Search for the cell housing the specified text and yield its [x, y] center coordinate. 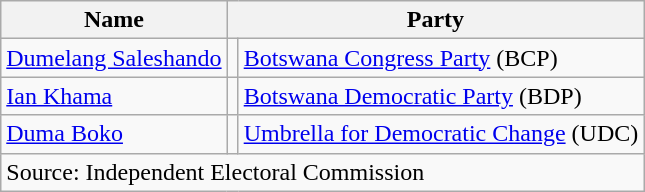
Name [114, 20]
Source: Independent Electoral Commission [322, 172]
Dumelang Saleshando [114, 58]
Botswana Congress Party (BCP) [441, 58]
Duma Boko [114, 134]
Ian Khama [114, 96]
Botswana Democratic Party (BDP) [441, 96]
Party [436, 20]
Umbrella for Democratic Change (UDC) [441, 134]
